Return [X, Y] of the center of cell containing provided text 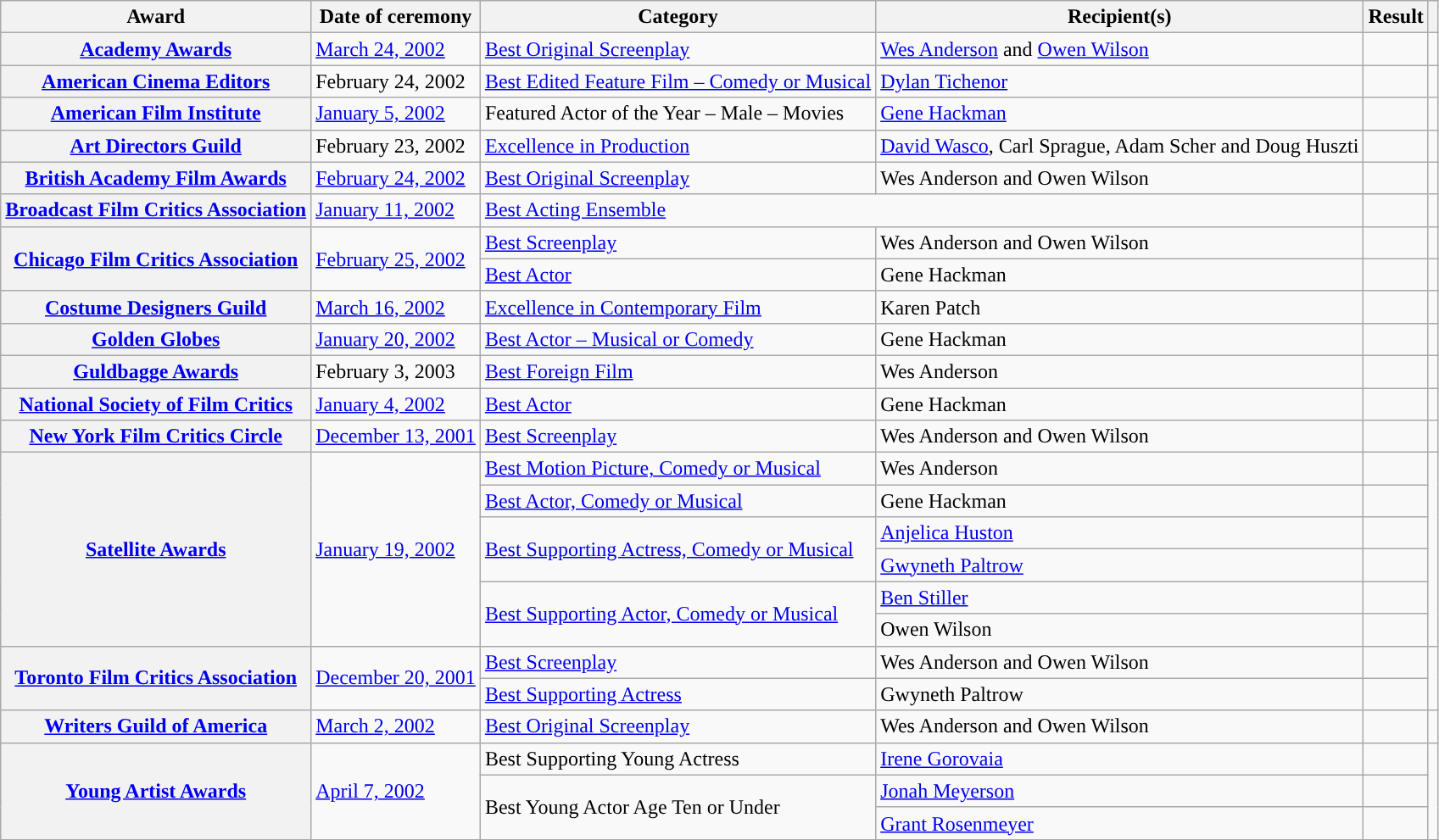
Broadcast Film Critics Association [156, 210]
David Wasco, Carl Sprague, Adam Scher and Doug Huszti [1119, 146]
April 7, 2002 [396, 791]
January 4, 2002 [396, 404]
Karen Patch [1119, 307]
Best Supporting Actress, Comedy or Musical [678, 549]
Best Actor, Comedy or Musical [678, 501]
Owen Wilson [1119, 630]
Golden Globes [156, 339]
National Society of Film Critics [156, 404]
February 23, 2002 [396, 146]
February 3, 2003 [396, 371]
American Cinema Editors [156, 81]
January 19, 2002 [396, 549]
December 13, 2001 [396, 437]
American Film Institute [156, 114]
Excellence in Production [678, 146]
March 16, 2002 [396, 307]
March 24, 2002 [396, 49]
Guldbagge Awards [156, 371]
Date of ceremony [396, 17]
Best Edited Feature Film – Comedy or Musical [678, 81]
Best Supporting Young Actress [678, 759]
Category [678, 17]
Best Young Actor Age Ten or Under [678, 807]
Grant Rosenmeyer [1119, 823]
Dylan Tichenor [1119, 81]
March 2, 2002 [396, 726]
December 20, 2001 [396, 678]
February 25, 2002 [396, 259]
Costume Designers Guild [156, 307]
Featured Actor of the Year – Male – Movies [678, 114]
Best Supporting Actress [678, 694]
Academy Awards [156, 49]
Award [156, 17]
Recipient(s) [1119, 17]
Satellite Awards [156, 549]
Irene Gorovaia [1119, 759]
Excellence in Contemporary Film [678, 307]
Best Acting Ensemble [922, 210]
January 11, 2002 [396, 210]
January 5, 2002 [396, 114]
Writers Guild of America [156, 726]
Best Supporting Actor, Comedy or Musical [678, 614]
Young Artist Awards [156, 791]
Jonah Meyerson [1119, 791]
Toronto Film Critics Association [156, 678]
Ben Stiller [1119, 598]
British Academy Film Awards [156, 178]
January 20, 2002 [396, 339]
Anjelica Huston [1119, 533]
Chicago Film Critics Association [156, 259]
Result [1396, 17]
Best Foreign Film [678, 371]
Art Directors Guild [156, 146]
New York Film Critics Circle [156, 437]
Best Motion Picture, Comedy or Musical [678, 469]
Best Actor – Musical or Comedy [678, 339]
